Identify which cell holds the provided text, then report its [X, Y] central coordinate. 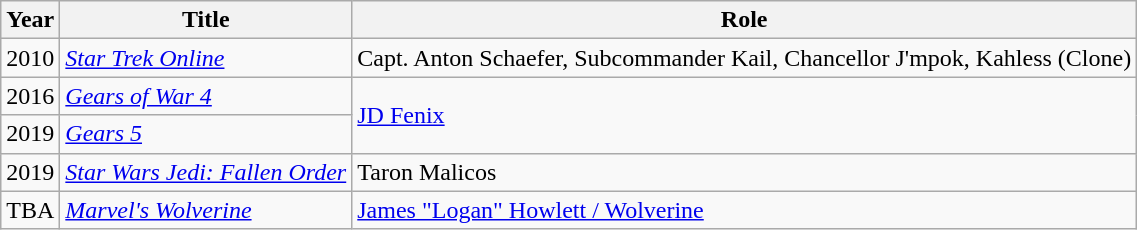
Star Wars Jedi: Fallen Order [206, 172]
Title [206, 20]
Year [30, 20]
Role [744, 20]
JD Fenix [744, 115]
2010 [30, 58]
Star Trek Online [206, 58]
James "Logan" Howlett / Wolverine [744, 210]
Gears of War 4 [206, 96]
2016 [30, 96]
TBA [30, 210]
Gears 5 [206, 134]
Capt. Anton Schaefer, Subcommander Kail, Chancellor J'mpok, Kahless (Clone) [744, 58]
Marvel's Wolverine [206, 210]
Taron Malicos [744, 172]
